For the text-containing cell, return its midpoint in [X, Y] coordinate format. 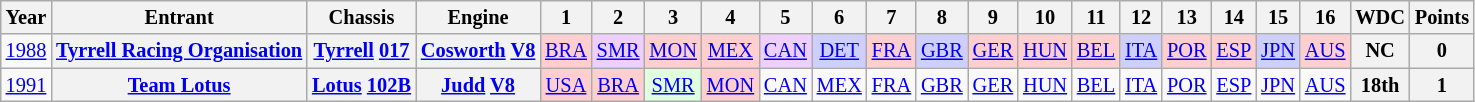
NC [1380, 51]
Year [26, 17]
2 [618, 17]
1991 [26, 85]
7 [892, 17]
12 [1141, 17]
15 [1278, 17]
Tyrrell Racing Organisation [179, 51]
Entrant [179, 17]
3 [674, 17]
Chassis [362, 17]
6 [840, 17]
Engine [478, 17]
14 [1234, 17]
13 [1186, 17]
18th [1380, 85]
Cosworth V8 [478, 51]
0 [1442, 51]
1988 [26, 51]
5 [786, 17]
Judd V8 [478, 85]
Tyrrell 017 [362, 51]
USA [566, 85]
Team Lotus [179, 85]
Points [1442, 17]
Lotus 102B [362, 85]
DET [840, 51]
10 [1045, 17]
16 [1325, 17]
WDC [1380, 17]
11 [1096, 17]
9 [993, 17]
4 [730, 17]
8 [942, 17]
